Output the [X, Y] coordinate of the center of the cell containing the given text.  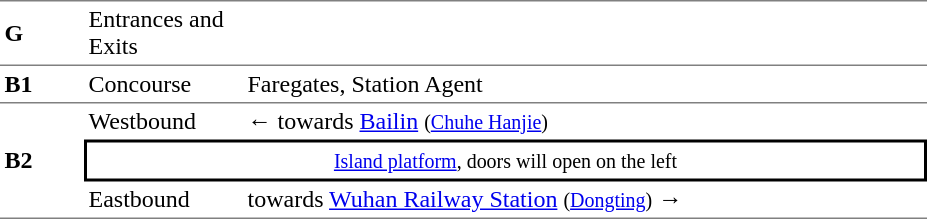
← towards Bailin (Chuhe Hanjie) [585, 121]
Entrances and Exits [164, 32]
Westbound [164, 121]
Island platform, doors will open on the left [506, 161]
B1 [42, 83]
G [42, 32]
Concourse [164, 83]
B2 [42, 160]
Faregates, Station Agent [585, 83]
